Capture the cell that displays the provided text and extract its [X, Y] central coordinate. 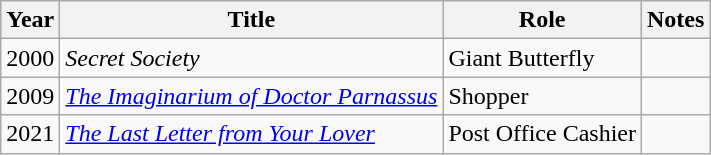
The Imaginarium of Doctor Parnassus [252, 96]
Notes [675, 20]
Shopper [542, 96]
2009 [30, 96]
Secret Society [252, 58]
2021 [30, 134]
2000 [30, 58]
Year [30, 20]
Role [542, 20]
Title [252, 20]
Giant Butterfly [542, 58]
The Last Letter from Your Lover [252, 134]
Post Office Cashier [542, 134]
